From the cell containing the given text, extract its center point as [x, y] coordinate. 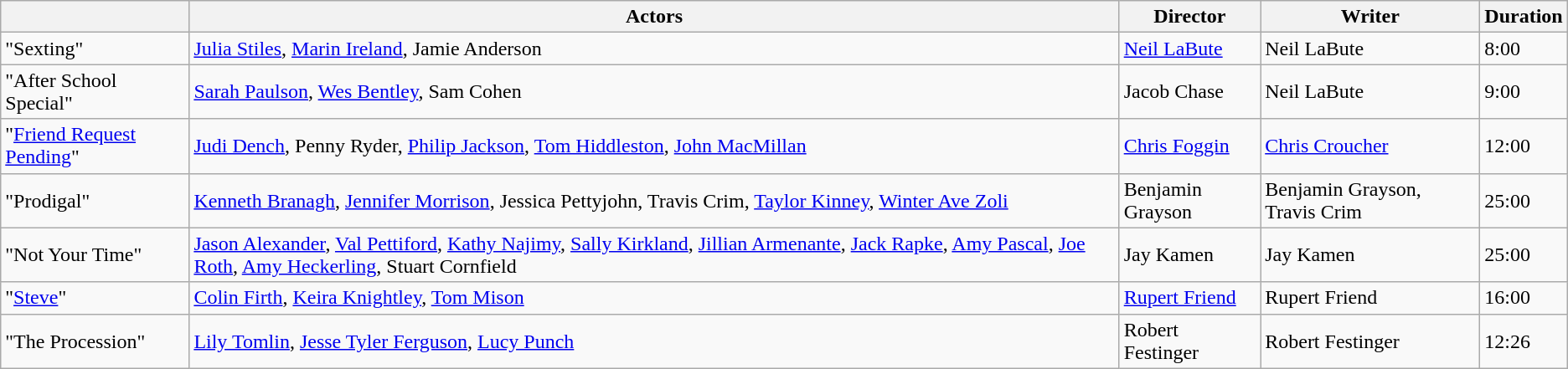
Actors [654, 17]
Sarah Paulson, Wes Bentley, Sam Cohen [654, 92]
Duration [1524, 17]
"Steve" [95, 298]
"Friend Request Pending" [95, 146]
Judi Dench, Penny Ryder, Philip Jackson, Tom Hiddleston, John MacMillan [654, 146]
9:00 [1524, 92]
8:00 [1524, 49]
Benjamin Grayson [1189, 201]
Jacob Chase [1189, 92]
Jason Alexander, Val Pettiford, Kathy Najimy, Sally Kirkland, Jillian Armenante, Jack Rapke, Amy Pascal, Joe Roth, Amy Heckerling, Stuart Cornfield [654, 254]
12:26 [1524, 341]
12:00 [1524, 146]
Benjamin Grayson, Travis Crim [1370, 201]
"Not Your Time" [95, 254]
16:00 [1524, 298]
"After School Special" [95, 92]
Kenneth Branagh, Jennifer Morrison, Jessica Pettyjohn, Travis Crim, Taylor Kinney, Winter Ave Zoli [654, 201]
"Prodigal" [95, 201]
Lily Tomlin, Jesse Tyler Ferguson, Lucy Punch [654, 341]
Director [1189, 17]
Julia Stiles, Marin Ireland, Jamie Anderson [654, 49]
Colin Firth, Keira Knightley, Tom Mison [654, 298]
"Sexting" [95, 49]
"The Procession" [95, 341]
Writer [1370, 17]
Chris Croucher [1370, 146]
Chris Foggin [1189, 146]
